Extract the (x, y) coordinate from the center of the cell holding the provided text.  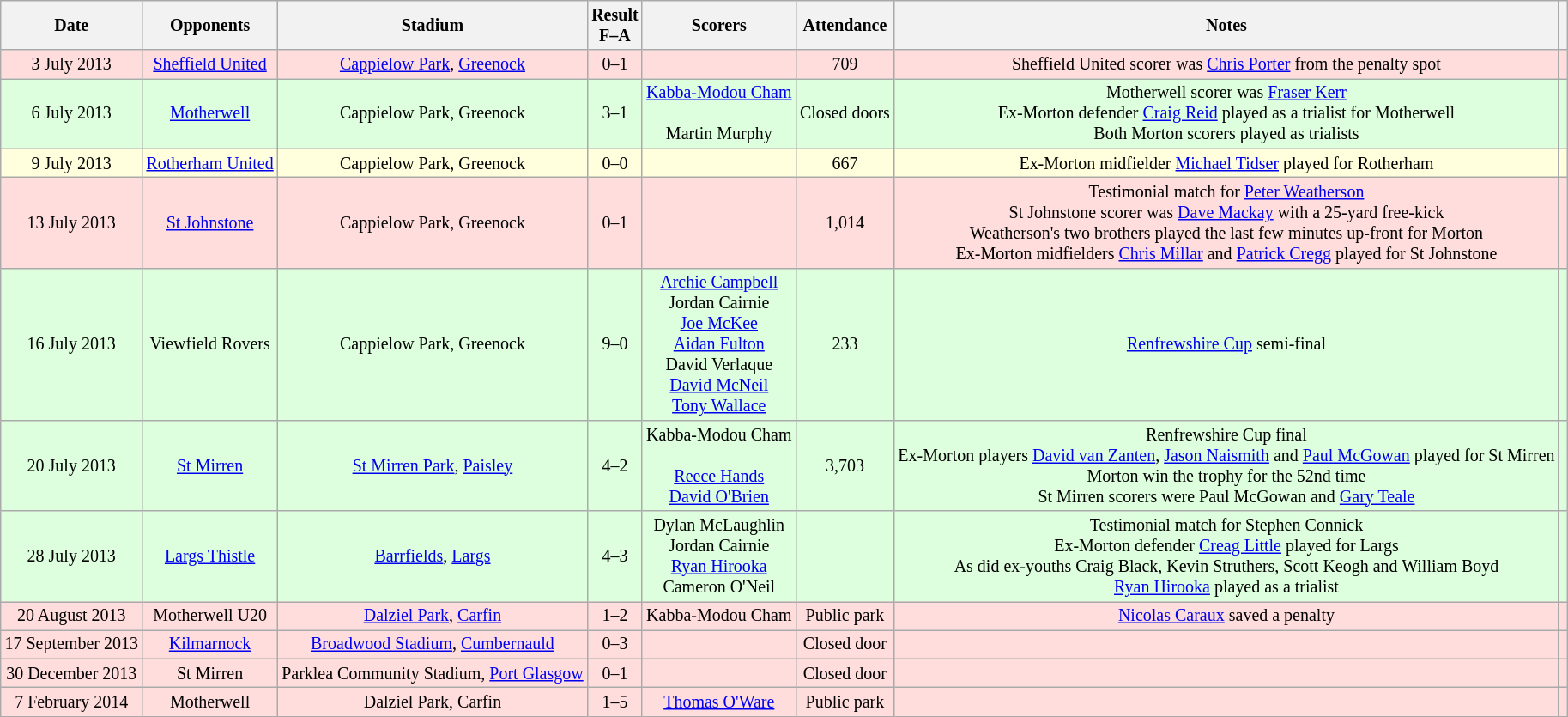
9 July 2013 (72, 163)
Broadwood Stadium, Cumbernauld (433, 644)
7 February 2014 (72, 702)
Motherwell scorer was Fraser Kerr Ex-Morton defender Craig Reid played as a trialist for Motherwell Both Morton scorers played as trialists (1227, 113)
Date (72, 26)
Parklea Community Stadium, Port Glasgow (433, 673)
3,703 (845, 465)
6 July 2013 (72, 113)
16 July 2013 (72, 343)
Dylan McLaughlin Jordan Cairnie Ryan Hirooka Cameron O'Neil (719, 556)
20 July 2013 (72, 465)
1–5 (614, 702)
Stadium (433, 26)
Viewfield Rovers (210, 343)
20 August 2013 (72, 617)
Barrfields, Largs (433, 556)
Attendance (845, 26)
13 July 2013 (72, 223)
Kilmarnock (210, 644)
Result F–A (614, 26)
0–0 (614, 163)
1–2 (614, 617)
4–3 (614, 556)
667 (845, 163)
Largs Thistle (210, 556)
4–2 (614, 465)
709 (845, 65)
30 December 2013 (72, 673)
Kabba-Modou Cham Martin Murphy (719, 113)
Kabba-Modou Cham (719, 617)
1,014 (845, 223)
Thomas O'Ware (719, 702)
Opponents (210, 26)
9–0 (614, 343)
Renfrewshire Cup semi-final (1227, 343)
3 July 2013 (72, 65)
28 July 2013 (72, 556)
3–1 (614, 113)
St Johnstone (210, 223)
Sheffield United scorer was Chris Porter from the penalty spot (1227, 65)
233 (845, 343)
Archie Campbell Jordan Cairnie Joe McKee Aidan Fulton David Verlaque David McNeil Tony Wallace (719, 343)
0–3 (614, 644)
Scorers (719, 26)
17 September 2013 (72, 644)
Kabba-Modou Cham Reece Hands David O'Brien (719, 465)
Ex-Morton midfielder Michael Tidser played for Rotherham (1227, 163)
Nicolas Caraux saved a penalty (1227, 617)
Motherwell U20 (210, 617)
Rotherham United (210, 163)
St Mirren Park, Paisley (433, 465)
Notes (1227, 26)
Sheffield United (210, 65)
Closed doors (845, 113)
